Determine the [X, Y] coordinate at the center of the cell enclosing the given text.  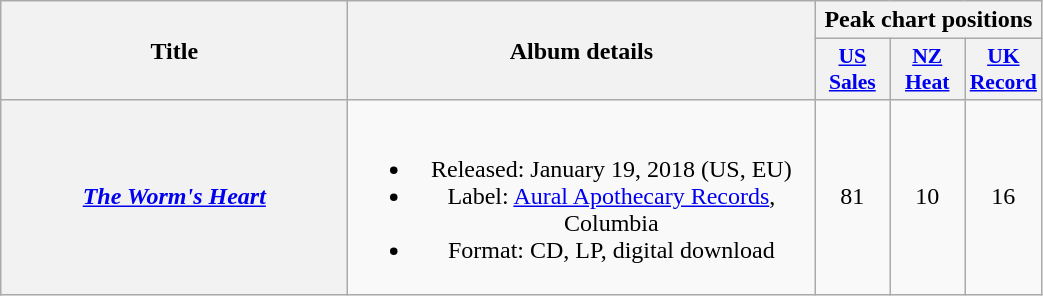
NZHeat [928, 70]
16 [1004, 197]
The Worm's Heart [174, 197]
UKRecord [1004, 70]
Peak chart positions [928, 20]
Title [174, 50]
10 [928, 197]
USSales [852, 70]
81 [852, 197]
Released: January 19, 2018 (US, EU)Label: Aural Apothecary Records, ColumbiaFormat: CD, LP, digital download [582, 197]
Album details [582, 50]
